Pinpoint the cell where the given text exists, returning its [X, Y] midpoint coordinate. 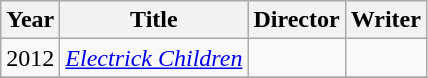
Director [296, 20]
Writer [386, 20]
Title [154, 20]
Electrick Children [154, 58]
2012 [30, 58]
Year [30, 20]
